From the cell containing the given text, extract its center point as (X, Y) coordinate. 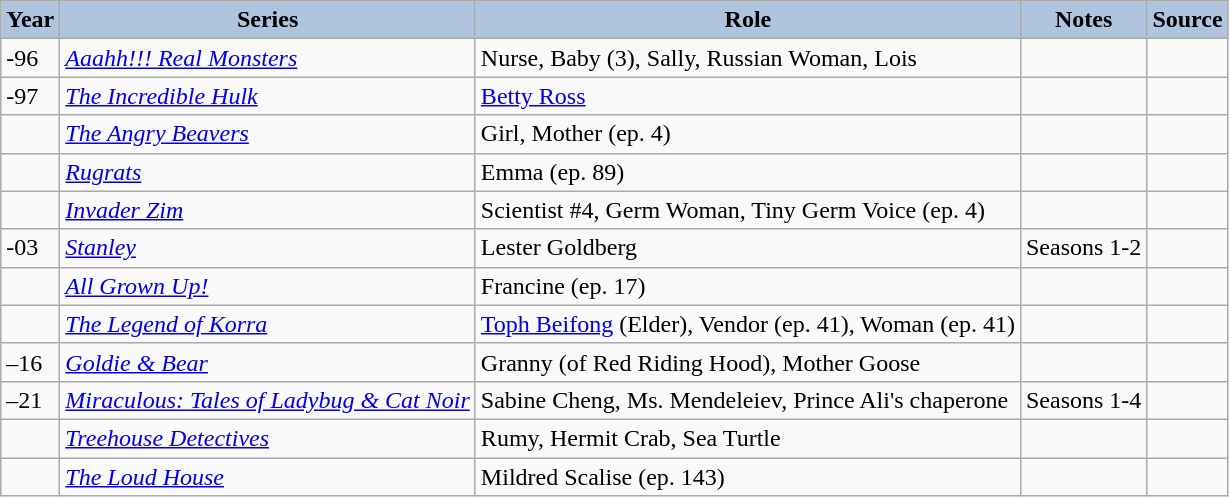
The Legend of Korra (268, 324)
Emma (ep. 89) (748, 172)
Notes (1083, 20)
Goldie & Bear (268, 362)
The Loud House (268, 477)
Role (748, 20)
Scientist #4, Germ Woman, Tiny Germ Voice (ep. 4) (748, 210)
Nurse, Baby (3), Sally, Russian Woman, Lois (748, 58)
Year (30, 20)
All Grown Up! (268, 286)
The Angry Beavers (268, 134)
Mildred Scalise (ep. 143) (748, 477)
Lester Goldberg (748, 248)
Seasons 1-2 (1083, 248)
Granny (of Red Riding Hood), Mother Goose (748, 362)
Rumy, Hermit Crab, Sea Turtle (748, 438)
Aaahh!!! Real Monsters (268, 58)
–16 (30, 362)
The Incredible Hulk (268, 96)
Series (268, 20)
Source (1188, 20)
Miraculous: Tales of Ladybug & Cat Noir (268, 400)
–21 (30, 400)
-03 (30, 248)
Treehouse Detectives (268, 438)
Sabine Cheng, Ms. Mendeleiev, Prince Ali's chaperone (748, 400)
-96 (30, 58)
Girl, Mother (ep. 4) (748, 134)
Betty Ross (748, 96)
-97 (30, 96)
Stanley (268, 248)
Francine (ep. 17) (748, 286)
Seasons 1-4 (1083, 400)
Toph Beifong (Elder), Vendor (ep. 41), Woman (ep. 41) (748, 324)
Invader Zim (268, 210)
Rugrats (268, 172)
